Find where the given text appears and provide that cell's center as (x, y) coordinate. 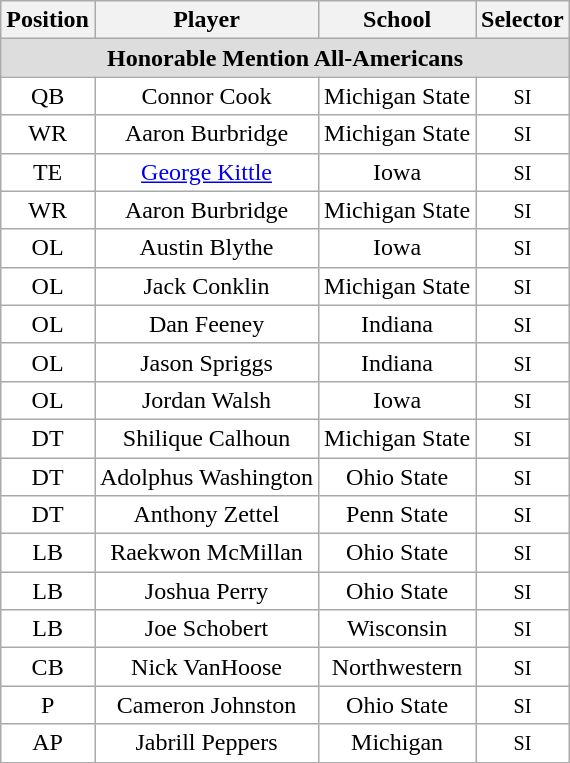
Player (206, 20)
AP (48, 743)
School (398, 20)
Joshua Perry (206, 591)
Adolphus Washington (206, 477)
Jordan Walsh (206, 400)
Austin Blythe (206, 248)
Jabrill Peppers (206, 743)
Connor Cook (206, 96)
P (48, 705)
Shilique Calhoun (206, 438)
Jack Conklin (206, 286)
Position (48, 20)
Wisconsin (398, 629)
George Kittle (206, 172)
Dan Feeney (206, 324)
Cameron Johnston (206, 705)
Jason Spriggs (206, 362)
Northwestern (398, 667)
Honorable Mention All-Americans (285, 58)
Joe Schobert (206, 629)
Michigan (398, 743)
Anthony Zettel (206, 515)
CB (48, 667)
Penn State (398, 515)
TE (48, 172)
Selector (523, 20)
Nick VanHoose (206, 667)
QB (48, 96)
Raekwon McMillan (206, 553)
